Provide the (X, Y) coordinate of the cell's center where the given text is located.  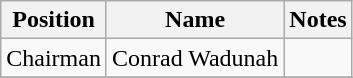
Name (194, 20)
Position (54, 20)
Chairman (54, 58)
Conrad Wadunah (194, 58)
Notes (318, 20)
